Identify which cell holds the provided text, then report its (X, Y) central coordinate. 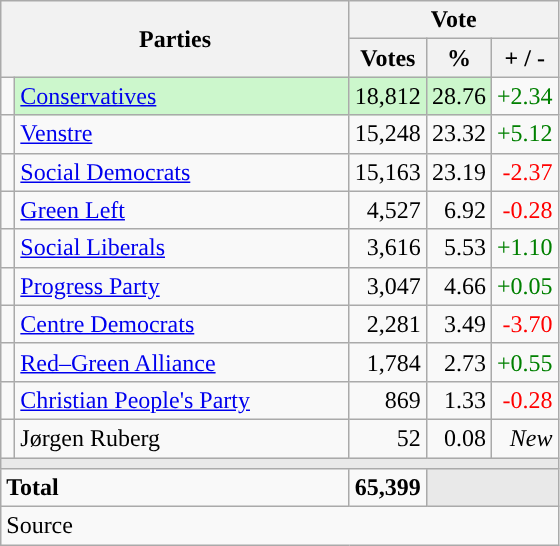
Source (280, 526)
+ / - (524, 58)
23.19 (458, 172)
3,616 (388, 248)
1,784 (388, 362)
4.66 (458, 286)
Red–Green Alliance (182, 362)
Total (176, 488)
1.33 (458, 400)
869 (388, 400)
Votes (388, 58)
+0.55 (524, 362)
5.53 (458, 248)
23.32 (458, 134)
% (458, 58)
52 (388, 438)
Jørgen Ruberg (182, 438)
0.08 (458, 438)
+2.34 (524, 96)
Centre Democrats (182, 324)
+0.05 (524, 286)
+1.10 (524, 248)
4,527 (388, 210)
65,399 (388, 488)
15,248 (388, 134)
3.49 (458, 324)
New (524, 438)
+5.12 (524, 134)
15,163 (388, 172)
Conservatives (182, 96)
Christian People's Party (182, 400)
Parties (176, 39)
2.73 (458, 362)
Vote (454, 20)
3,047 (388, 286)
-2.37 (524, 172)
Social Democrats (182, 172)
-3.70 (524, 324)
Venstre (182, 134)
Progress Party (182, 286)
Social Liberals (182, 248)
2,281 (388, 324)
28.76 (458, 96)
6.92 (458, 210)
18,812 (388, 96)
Green Left (182, 210)
